Locate the cell with the specified text and output its (X, Y) center coordinate. 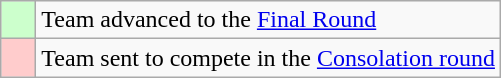
Team sent to compete in the Consolation round (268, 58)
Team advanced to the Final Round (268, 20)
